Locate the cell with the specified text and output its (X, Y) center coordinate. 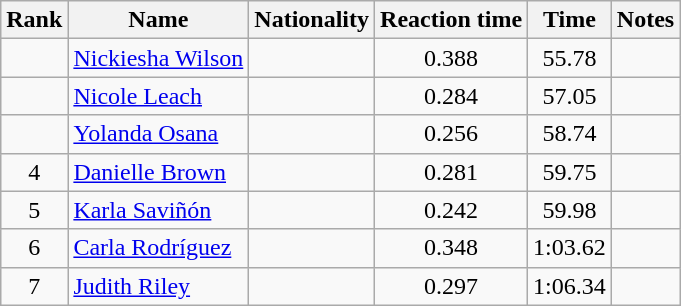
0.388 (452, 58)
55.78 (570, 58)
1:03.62 (570, 248)
58.74 (570, 134)
0.256 (452, 134)
0.242 (452, 210)
Notes (645, 20)
Yolanda Osana (158, 134)
Nationality (312, 20)
59.98 (570, 210)
6 (34, 248)
Danielle Brown (158, 172)
Nickiesha Wilson (158, 58)
0.284 (452, 96)
1:06.34 (570, 286)
Time (570, 20)
59.75 (570, 172)
Judith Riley (158, 286)
Karla Saviñón (158, 210)
0.281 (452, 172)
57.05 (570, 96)
7 (34, 286)
Nicole Leach (158, 96)
0.297 (452, 286)
4 (34, 172)
Carla Rodríguez (158, 248)
0.348 (452, 248)
Reaction time (452, 20)
Rank (34, 20)
5 (34, 210)
Name (158, 20)
